Output the [X, Y] coordinate of the center of the cell containing the given text.  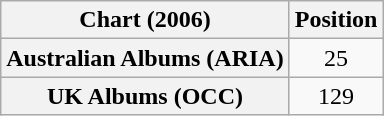
UK Albums (OCC) [145, 96]
129 [336, 96]
Australian Albums (ARIA) [145, 58]
Position [336, 20]
Chart (2006) [145, 20]
25 [336, 58]
